Search for the cell housing the specified text and yield its [X, Y] center coordinate. 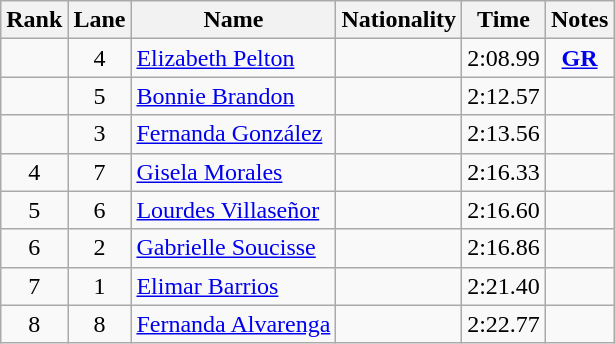
3 [100, 134]
2:22.77 [504, 324]
Bonnie Brandon [234, 96]
Nationality [399, 20]
2:16.86 [504, 248]
Lourdes Villaseñor [234, 210]
Time [504, 20]
Gisela Morales [234, 172]
Fernanda Alvarenga [234, 324]
Elimar Barrios [234, 286]
2:16.60 [504, 210]
2:12.57 [504, 96]
Elizabeth Pelton [234, 58]
Rank [34, 20]
2 [100, 248]
Name [234, 20]
GR [579, 58]
Fernanda González [234, 134]
2:21.40 [504, 286]
2:16.33 [504, 172]
2:08.99 [504, 58]
Notes [579, 20]
Gabrielle Soucisse [234, 248]
Lane [100, 20]
1 [100, 286]
2:13.56 [504, 134]
